For the text-containing cell, return its midpoint in (X, Y) coordinate format. 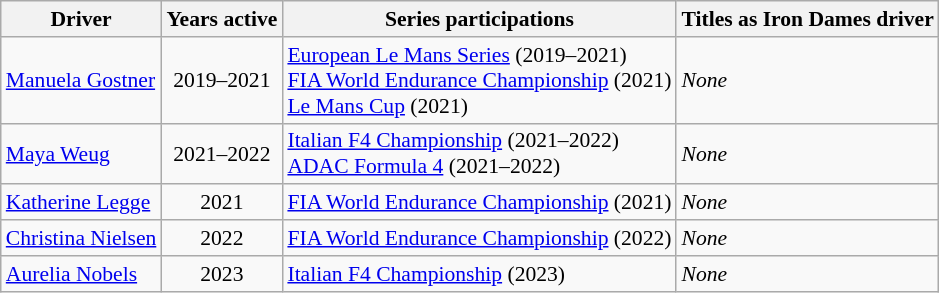
Years active (222, 19)
Titles as Iron Dames driver (807, 19)
FIA World Endurance Championship (2022) (479, 238)
Maya Weug (82, 154)
FIA World Endurance Championship (2021) (479, 203)
2022 (222, 238)
2021–2022 (222, 154)
2023 (222, 274)
European Le Mans Series (2019–2021)FIA World Endurance Championship (2021)Le Mans Cup (2021) (479, 80)
2019–2021 (222, 80)
2021 (222, 203)
Katherine Legge (82, 203)
Italian F4 Championship (2023) (479, 274)
Christina Nielsen (82, 238)
Series participations (479, 19)
Driver (82, 19)
Manuela Gostner (82, 80)
Italian F4 Championship (2021–2022)ADAC Formula 4 (2021–2022) (479, 154)
Aurelia Nobels (82, 274)
